Identify which cell holds the provided text, then report its (X, Y) central coordinate. 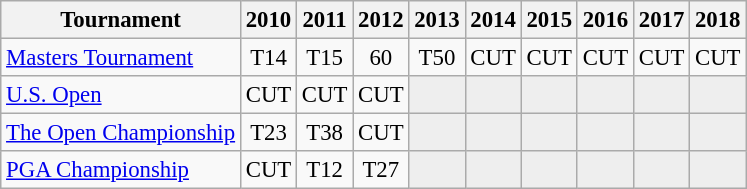
2018 (718, 20)
Tournament (121, 20)
T12 (325, 170)
2012 (381, 20)
T23 (268, 133)
2013 (437, 20)
2011 (325, 20)
T14 (268, 58)
2014 (493, 20)
60 (381, 58)
2010 (268, 20)
The Open Championship (121, 133)
Masters Tournament (121, 58)
2017 (661, 20)
T15 (325, 58)
2015 (549, 20)
PGA Championship (121, 170)
T50 (437, 58)
2016 (605, 20)
U.S. Open (121, 95)
T38 (325, 133)
T27 (381, 170)
